Return the [x, y] coordinate for the center point of the cell that contains the specified text.  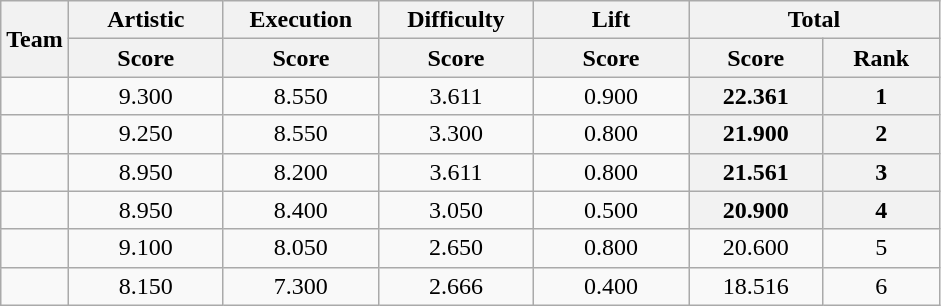
Artistic [146, 20]
Total [814, 20]
8.050 [300, 248]
6 [882, 286]
21.561 [756, 172]
2.650 [456, 248]
Rank [882, 58]
8.200 [300, 172]
20.600 [756, 248]
21.900 [756, 134]
Team [35, 39]
0.900 [610, 96]
0.500 [610, 210]
9.250 [146, 134]
8.400 [300, 210]
0.400 [610, 286]
2 [882, 134]
5 [882, 248]
3.300 [456, 134]
22.361 [756, 96]
3 [882, 172]
2.666 [456, 286]
7.300 [300, 286]
Difficulty [456, 20]
20.900 [756, 210]
Lift [610, 20]
Execution [300, 20]
4 [882, 210]
8.150 [146, 286]
1 [882, 96]
9.100 [146, 248]
18.516 [756, 286]
9.300 [146, 96]
3.050 [456, 210]
